Capture the cell that displays the provided text and extract its (x, y) central coordinate. 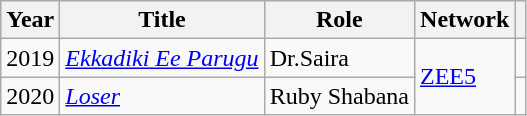
Loser (162, 96)
Role (339, 20)
Network (465, 20)
Dr.Saira (339, 58)
Ruby Shabana (339, 96)
2019 (30, 58)
Title (162, 20)
2020 (30, 96)
Ekkadiki Ee Parugu (162, 58)
ZEE5 (465, 77)
Year (30, 20)
